Output the [x, y] coordinate of the center of the cell containing the given text.  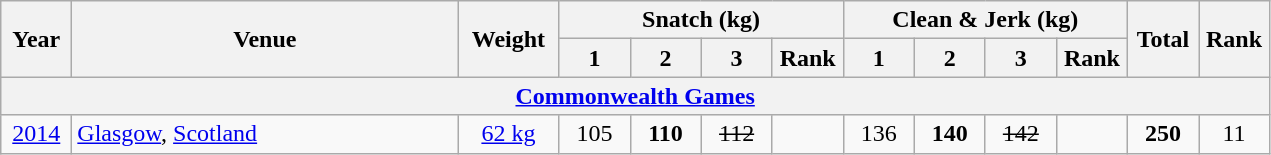
11 [1234, 134]
112 [736, 134]
110 [666, 134]
Total [1162, 39]
Snatch (kg) [701, 20]
62 kg [508, 134]
Year [36, 39]
Venue [265, 39]
Commonwealth Games [636, 96]
Clean & Jerk (kg) [985, 20]
Weight [508, 39]
2014 [36, 134]
250 [1162, 134]
105 [594, 134]
136 [878, 134]
Glasgow, Scotland [265, 134]
140 [950, 134]
142 [1020, 134]
